Pinpoint the cell where the given text exists, returning its [X, Y] midpoint coordinate. 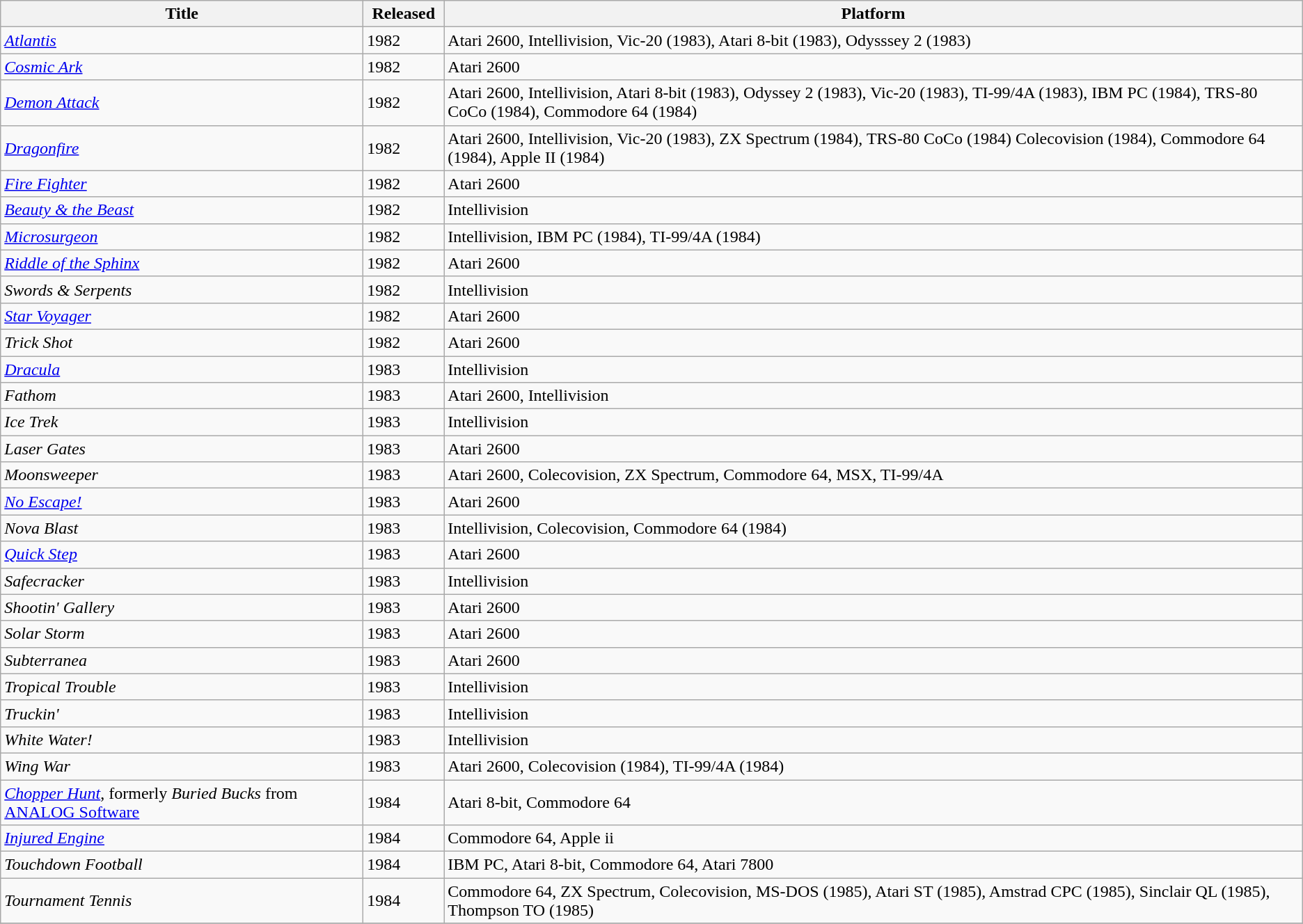
Atlantis [182, 40]
Dracula [182, 369]
Atari 8-bit, Commodore 64 [873, 802]
Atari 2600, Intellivision, Vic-20 (1983), Atari 8-bit (1983), Odysssey 2 (1983) [873, 40]
Beauty & the Beast [182, 210]
Laser Gates [182, 449]
Released [404, 14]
Title [182, 14]
Tournament Tennis [182, 900]
Star Voyager [182, 316]
Demon Attack [182, 103]
Microsurgeon [182, 237]
Trick Shot [182, 342]
Solar Storm [182, 634]
No Escape! [182, 502]
Moonsweeper [182, 475]
Commodore 64, Apple ii [873, 838]
Fathom [182, 396]
Swords & Serpents [182, 289]
Atari 2600, Colecovision (1984), TI-99/4A (1984) [873, 766]
Tropical Trouble [182, 687]
Nova Blast [182, 528]
Chopper Hunt, formerly Buried Bucks from ANALOG Software [182, 802]
Riddle of the Sphinx [182, 263]
Truckin' [182, 713]
Shootin' Gallery [182, 607]
Ice Trek [182, 422]
Dragonfire [182, 148]
Atari 2600, Colecovision, ZX Spectrum, Commodore 64, MSX, TI-99/4A [873, 475]
Touchdown Football [182, 865]
Fire Fighter [182, 184]
Intellivision, IBM PC (1984), TI-99/4A (1984) [873, 237]
Commodore 64, ZX Spectrum, Colecovision, MS-DOS (1985), Atari ST (1985), Amstrad CPC (1985), Sinclair QL (1985), Thompson TO (1985) [873, 900]
Wing War [182, 766]
Injured Engine [182, 838]
IBM PC, Atari 8-bit, Commodore 64, Atari 7800 [873, 865]
Platform [873, 14]
Intellivision, Colecovision, Commodore 64 (1984) [873, 528]
Atari 2600, Intellivision [873, 396]
White Water! [182, 740]
Atari 2600, Intellivision, Vic-20 (1983), ZX Spectrum (1984), TRS-80 CoCo (1984) Colecovision (1984), Commodore 64 (1984), Apple II (1984) [873, 148]
Quick Step [182, 555]
Cosmic Ark [182, 67]
Safecracker [182, 581]
Subterranea [182, 660]
